Pinpoint the cell where the given text exists, returning its [X, Y] midpoint coordinate. 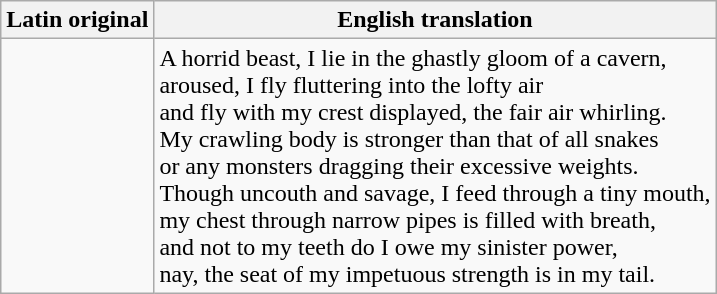
English translation [435, 20]
Latin original [78, 20]
